Capture the cell that displays the provided text and extract its (X, Y) central coordinate. 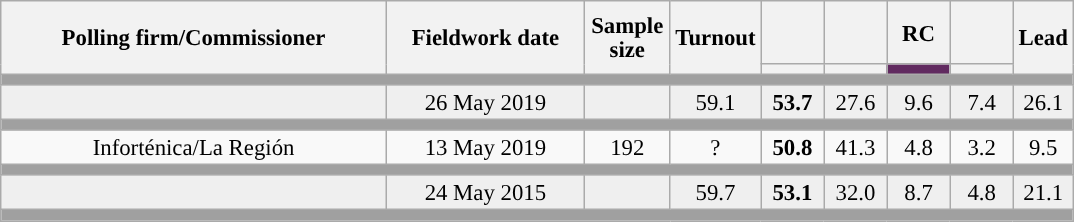
Inforténica/La Región (194, 148)
7.4 (982, 102)
50.8 (792, 148)
9.6 (918, 102)
59.1 (716, 102)
13 May 2019 (485, 148)
27.6 (856, 102)
9.5 (1043, 148)
8.7 (918, 194)
? (716, 148)
59.7 (716, 194)
Lead (1043, 38)
Sample size (627, 38)
21.1 (1043, 194)
Turnout (716, 38)
53.7 (792, 102)
53.1 (792, 194)
41.3 (856, 148)
Polling firm/Commissioner (194, 38)
192 (627, 148)
3.2 (982, 148)
26 May 2019 (485, 102)
RC (918, 32)
26.1 (1043, 102)
Fieldwork date (485, 38)
24 May 2015 (485, 194)
32.0 (856, 194)
